Output the [x, y] coordinate of the center of the cell containing the given text.  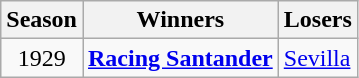
Sevilla [318, 58]
1929 [42, 58]
Season [42, 20]
Losers [318, 20]
Winners [180, 20]
Racing Santander [180, 58]
